Output the (X, Y) coordinate of the center of the cell containing the given text.  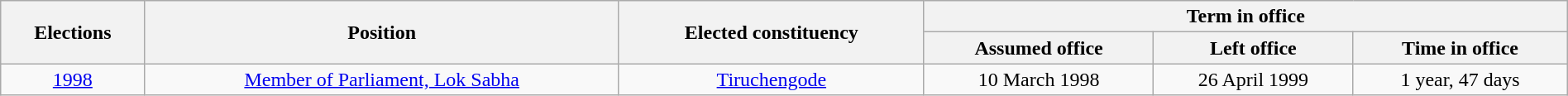
26 April 1999 (1254, 79)
Term in office (1245, 17)
Tiruchengode (771, 79)
Member of Parliament, Lok Sabha (382, 79)
Elections (73, 32)
Left office (1254, 48)
Elected constituency (771, 32)
1 year, 47 days (1460, 79)
Position (382, 32)
1998 (73, 79)
Time in office (1460, 48)
10 March 1998 (1039, 79)
Assumed office (1039, 48)
